Return [x, y] of the center of cell containing provided text 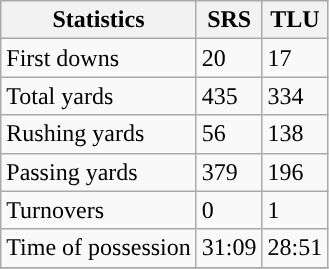
379 [229, 172]
17 [295, 58]
56 [229, 134]
SRS [229, 20]
334 [295, 96]
Total yards [99, 96]
TLU [295, 20]
138 [295, 134]
Time of possession [99, 248]
31:09 [229, 248]
28:51 [295, 248]
Statistics [99, 20]
435 [229, 96]
Turnovers [99, 210]
20 [229, 58]
0 [229, 210]
Passing yards [99, 172]
Rushing yards [99, 134]
1 [295, 210]
196 [295, 172]
First downs [99, 58]
